Extract the (X, Y) coordinate from the center of the cell holding the provided text.  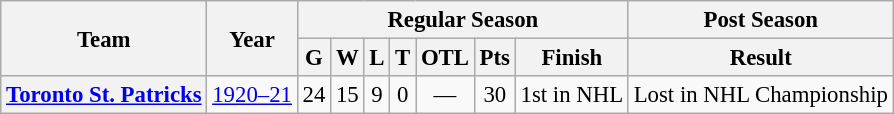
1920–21 (252, 95)
T (403, 58)
15 (348, 95)
— (446, 95)
Regular Season (462, 20)
24 (314, 95)
L (377, 58)
1st in NHL (572, 95)
W (348, 58)
Lost in NHL Championship (760, 95)
30 (494, 95)
Year (252, 38)
Toronto St. Patricks (104, 95)
Finish (572, 58)
Result (760, 58)
9 (377, 95)
G (314, 58)
Post Season (760, 20)
Pts (494, 58)
Team (104, 38)
OTL (446, 58)
0 (403, 95)
